Extract the (X, Y) coordinate from the center of the cell holding the provided text.  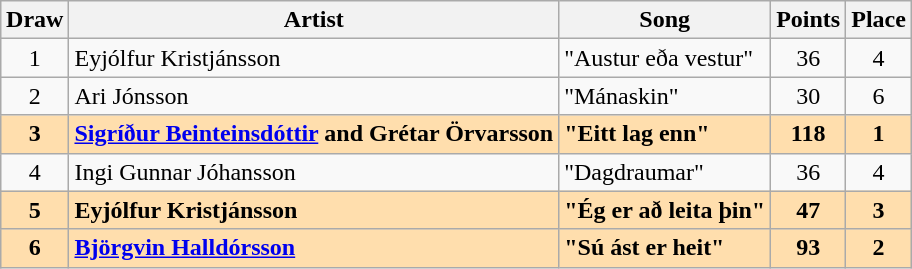
47 (808, 210)
Points (808, 20)
"Austur eða vestur" (665, 58)
93 (808, 248)
Ingi Gunnar Jóhansson (314, 172)
"Mánaskin" (665, 96)
"Sú ást er heit" (665, 248)
30 (808, 96)
Sigríður Beinteinsdóttir and Grétar Örvarsson (314, 134)
Ari Jónsson (314, 96)
118 (808, 134)
"Ég er að leita þin" (665, 210)
"Eitt lag enn" (665, 134)
Artist (314, 20)
Song (665, 20)
"Dagdraumar" (665, 172)
Björgvin Halldórsson (314, 248)
5 (35, 210)
Place (879, 20)
Draw (35, 20)
